Pinpoint the cell where the given text exists, returning its (x, y) midpoint coordinate. 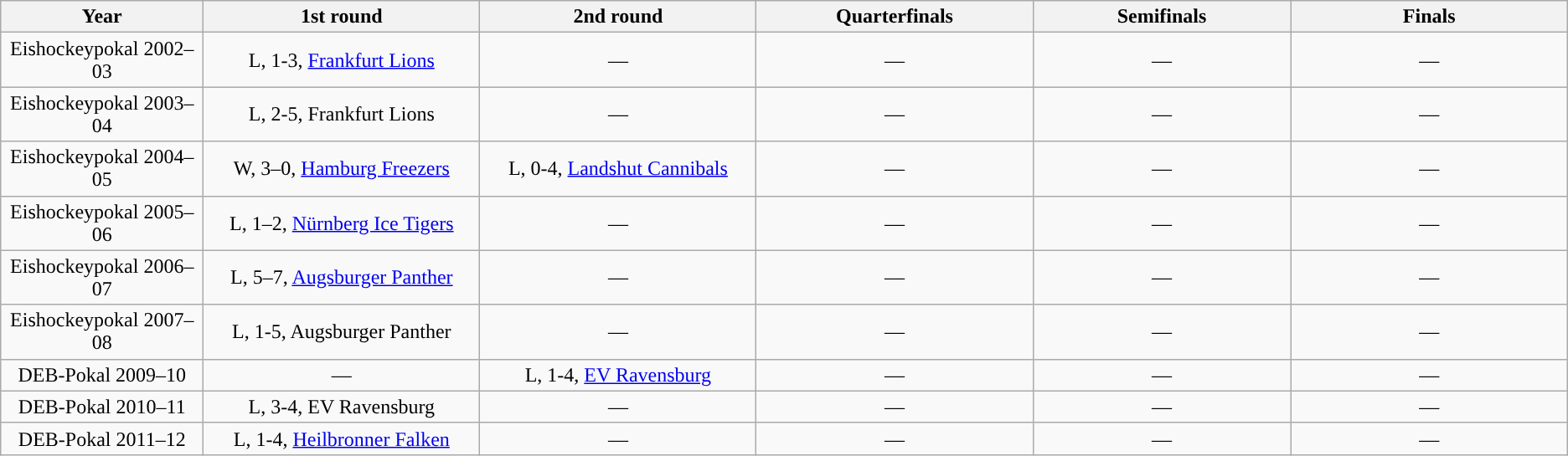
L, 1-5, Augsburger Panther (342, 331)
L, 3-4, EV Ravensburg (342, 407)
L, 1-3, Frankfurt Lions (342, 60)
DEB-Pokal 2009–10 (102, 375)
Quarterfinals (895, 17)
Eishockeypokal 2002–03 (102, 60)
Eishockeypokal 2003–04 (102, 114)
Semifinals (1162, 17)
1st round (342, 17)
Eishockeypokal 2004–05 (102, 169)
L, 5–7, Augsburger Panther (342, 278)
2nd round (618, 17)
W, 3–0, Hamburg Freezers (342, 169)
L, 1–2, Nürnberg Ice Tigers (342, 223)
DEB-Pokal 2011–12 (102, 438)
L, 0-4, Landshut Cannibals (618, 169)
L, 1-4, EV Ravensburg (618, 375)
Eishockeypokal 2007–08 (102, 331)
Finals (1429, 17)
DEB-Pokal 2010–11 (102, 407)
Eishockeypokal 2005–06 (102, 223)
Eishockeypokal 2006–07 (102, 278)
L, 2-5, Frankfurt Lions (342, 114)
Year (102, 17)
L, 1-4, Heilbronner Falken (342, 438)
